Provide the (X, Y) coordinate of the cell's center where the given text is located.  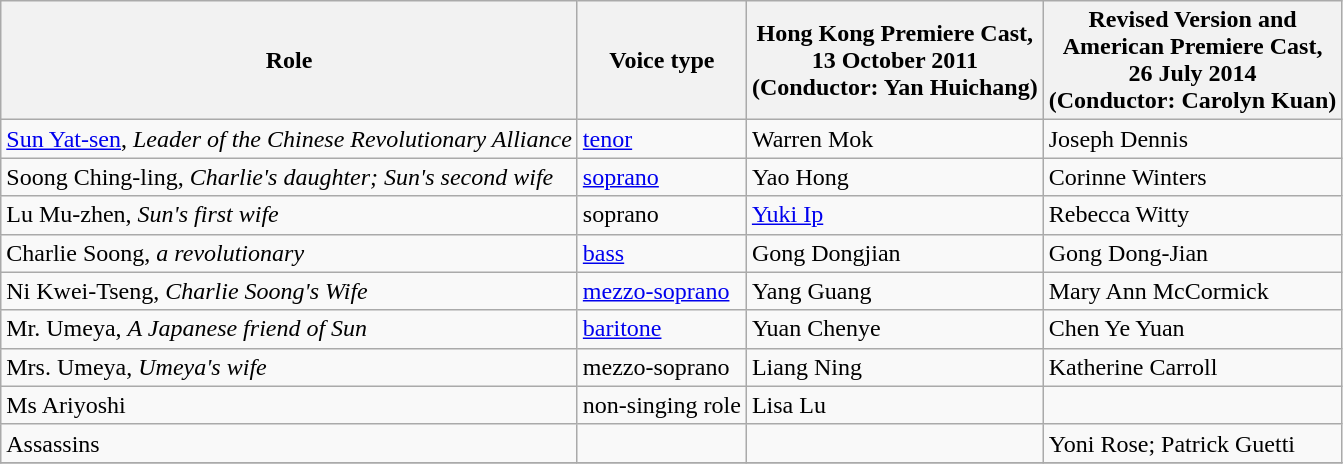
Ni Kwei-Tseng, Charlie Soong's Wife (290, 291)
Yoni Rose; Patrick Guetti (1192, 443)
Joseph Dennis (1192, 139)
Katherine Carroll (1192, 367)
Lu Mu-zhen, Sun's first wife (290, 215)
Mary Ann McCormick (1192, 291)
non-singing role (662, 405)
Yao Hong (894, 177)
Yuki Ip (894, 215)
Corinne Winters (1192, 177)
Yang Guang (894, 291)
Gong Dongjian (894, 253)
Sun Yat-sen, Leader of the Chinese Revolutionary Alliance (290, 139)
baritone (662, 329)
Liang Ning (894, 367)
Mr. Umeya, A Japanese friend of Sun (290, 329)
Gong Dong-Jian (1192, 253)
Role (290, 60)
Chen Ye Yuan (1192, 329)
Revised Version andAmerican Premiere Cast,26 July 2014(Conductor: Carolyn Kuan) (1192, 60)
Rebecca Witty (1192, 215)
Lisa Lu (894, 405)
Mrs. Umeya, Umeya's wife (290, 367)
Soong Ching-ling, Charlie's daughter; Sun's second wife (290, 177)
Charlie Soong, a revolutionary (290, 253)
Yuan Chenye (894, 329)
bass (662, 253)
Voice type (662, 60)
Assassins (290, 443)
Warren Mok (894, 139)
Hong Kong Premiere Cast,13 October 2011(Conductor: Yan Huichang) (894, 60)
Ms Ariyoshi (290, 405)
tenor (662, 139)
